Determine the (x, y) coordinate at the center of the cell enclosing the given text.  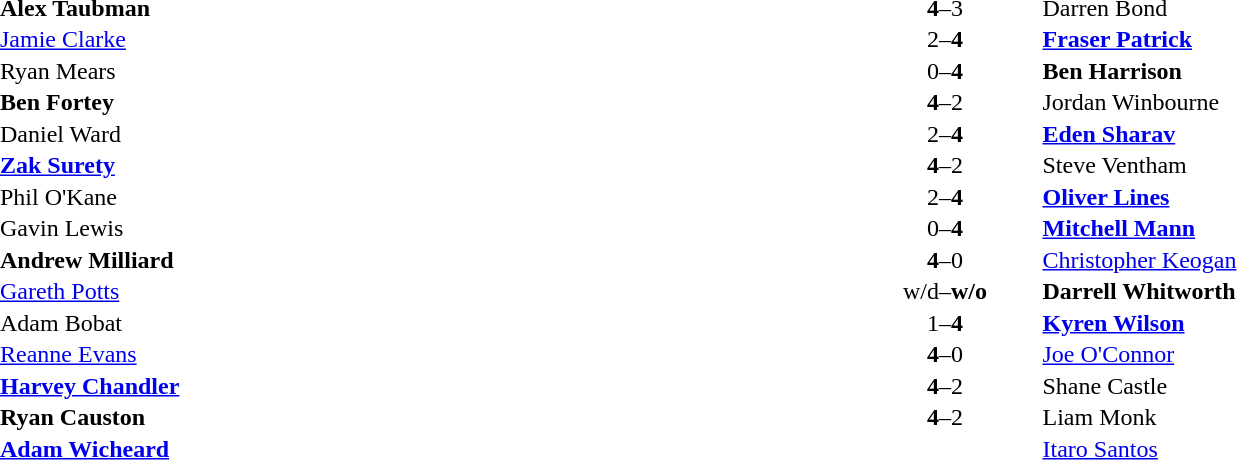
w/d–w/o (944, 291)
1–4 (944, 323)
